Detect which cell encompasses the target text, then output its (x, y) center coordinate. 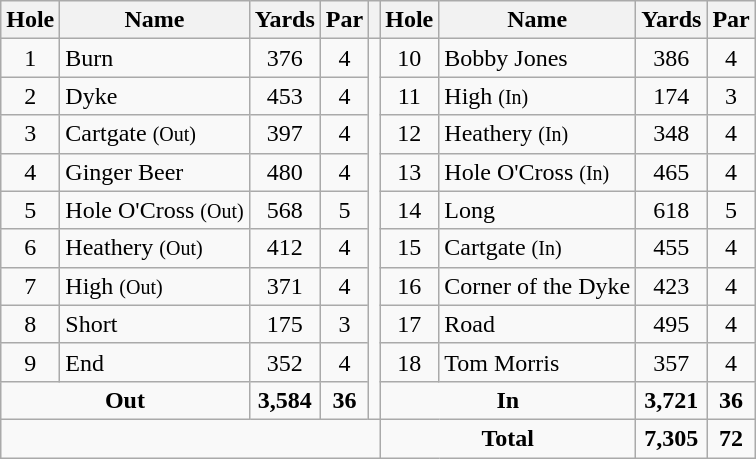
480 (284, 172)
175 (284, 324)
14 (410, 210)
Tom Morris (538, 362)
455 (672, 248)
Bobby Jones (538, 58)
618 (672, 210)
376 (284, 58)
Cartgate (In) (538, 248)
In (508, 400)
495 (672, 324)
2 (30, 96)
3,721 (672, 400)
357 (672, 362)
397 (284, 134)
Dyke (154, 96)
Cartgate (Out) (154, 134)
Ginger Beer (154, 172)
13 (410, 172)
1 (30, 58)
72 (731, 438)
Hole O'Cross (In) (538, 172)
11 (410, 96)
386 (672, 58)
Long (538, 210)
Burn (154, 58)
18 (410, 362)
10 (410, 58)
12 (410, 134)
Heathery (Out) (154, 248)
348 (672, 134)
412 (284, 248)
465 (672, 172)
Total (508, 438)
423 (672, 286)
7 (30, 286)
Out (125, 400)
High (Out) (154, 286)
Short (154, 324)
568 (284, 210)
6 (30, 248)
Road (538, 324)
High (In) (538, 96)
9 (30, 362)
371 (284, 286)
174 (672, 96)
15 (410, 248)
453 (284, 96)
Hole O'Cross (Out) (154, 210)
8 (30, 324)
3,584 (284, 400)
7,305 (672, 438)
Heathery (In) (538, 134)
17 (410, 324)
352 (284, 362)
End (154, 362)
16 (410, 286)
Corner of the Dyke (538, 286)
